Capture the cell that displays the provided text and extract its (X, Y) central coordinate. 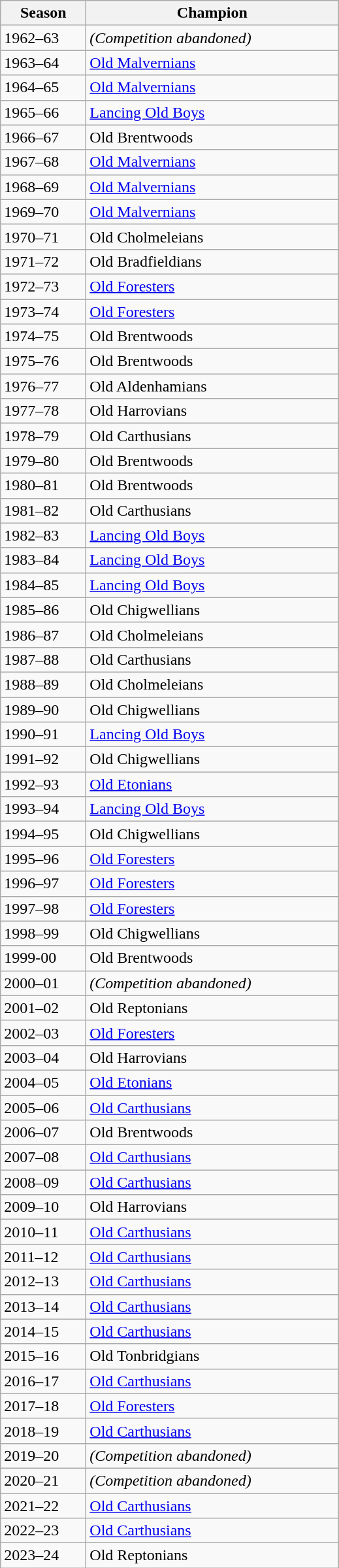
2020–21 (43, 1480)
1974–75 (43, 337)
1993–94 (43, 809)
2023–24 (43, 1556)
2001–02 (43, 1008)
1986–87 (43, 635)
1976–77 (43, 386)
1968–69 (43, 187)
1992–93 (43, 784)
1967–68 (43, 162)
Season (43, 13)
1989–90 (43, 709)
1973–74 (43, 312)
1998–99 (43, 933)
1964–65 (43, 88)
1971–72 (43, 261)
2021–22 (43, 1505)
2008–09 (43, 1182)
1984–85 (43, 585)
Old Aldenhamians (212, 386)
1982–83 (43, 535)
1981–82 (43, 510)
2022–23 (43, 1531)
2013–14 (43, 1307)
2017–18 (43, 1406)
1965–66 (43, 112)
2010–11 (43, 1232)
1979–80 (43, 461)
1972–73 (43, 286)
1991–92 (43, 759)
1970–71 (43, 237)
2019–20 (43, 1456)
1990–91 (43, 735)
2009–10 (43, 1207)
2015–16 (43, 1356)
2000–01 (43, 983)
Old Tonbridgians (212, 1356)
1995–96 (43, 859)
2011–12 (43, 1257)
2006–07 (43, 1133)
2014–15 (43, 1331)
2004–05 (43, 1082)
2012–13 (43, 1282)
2007–08 (43, 1158)
1988–89 (43, 684)
1994–95 (43, 834)
1969–70 (43, 212)
2016–17 (43, 1381)
1985–86 (43, 610)
1997–98 (43, 909)
1963–64 (43, 63)
Champion (212, 13)
1999-00 (43, 958)
1975–76 (43, 361)
Old Bradfieldians (212, 261)
1977–78 (43, 411)
1980–81 (43, 486)
2005–06 (43, 1108)
1978–79 (43, 436)
1996–97 (43, 884)
1962–63 (43, 38)
2002–03 (43, 1033)
1987–88 (43, 659)
1966–67 (43, 137)
1983–84 (43, 560)
2003–04 (43, 1058)
2018–19 (43, 1431)
